Capture the cell that displays the provided text and extract its [x, y] central coordinate. 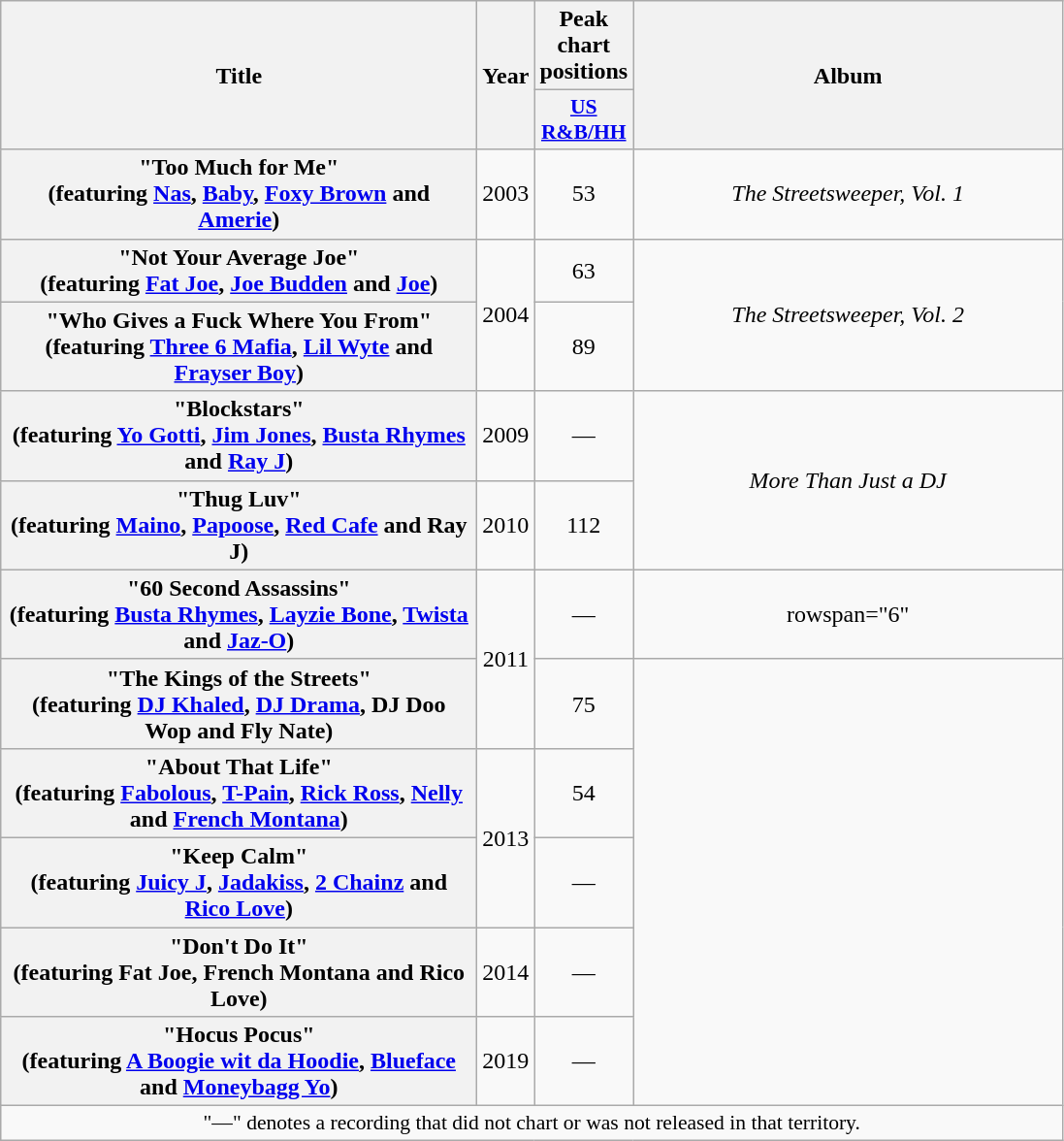
2003 [506, 194]
The Streetsweeper, Vol. 2 [848, 314]
"About That Life"(featuring Fabolous, T-Pain, Rick Ross, Nelly and French Montana) [239, 793]
"Too Much for Me" (featuring Nas, Baby, Foxy Brown and Amerie) [239, 194]
"60 Second Assassins" (featuring Busta Rhymes, Layzie Bone, Twista and Jaz-O) [239, 614]
2011 [506, 659]
Peak chart positions [584, 46]
2019 [506, 1061]
More Than Just a DJ [848, 480]
"Don't Do It"(featuring Fat Joe, French Montana and Rico Love) [239, 972]
"Keep Calm"(featuring Juicy J, Jadakiss, 2 Chainz and Rico Love) [239, 882]
2013 [506, 837]
Album [848, 76]
75 [584, 703]
"Hocus Pocus"(featuring A Boogie wit da Hoodie, Blueface and Moneybagg Yo) [239, 1061]
USR&B/HH [584, 120]
"Who Gives a Fuck Where You From" (featuring Three 6 Mafia, Lil Wyte and Frayser Boy) [239, 346]
2004 [506, 314]
63 [584, 270]
"Not Your Average Joe" (featuring Fat Joe, Joe Budden and Joe) [239, 270]
54 [584, 793]
"Blockstars"(featuring Yo Gotti, Jim Jones, Busta Rhymes and Ray J) [239, 436]
rowspan="6" [848, 614]
2010 [506, 525]
Year [506, 76]
"Thug Luv"(featuring Maino, Papoose, Red Cafe and Ray J) [239, 525]
112 [584, 525]
2009 [506, 436]
"—" denotes a recording that did not chart or was not released in that territory. [532, 1124]
2014 [506, 972]
89 [584, 346]
53 [584, 194]
"The Kings of the Streets" (featuring DJ Khaled, DJ Drama, DJ Doo Wop and Fly Nate) [239, 703]
Title [239, 76]
The Streetsweeper, Vol. 1 [848, 194]
